Return the (x, y) coordinate for the center point of the cell that contains the specified text.  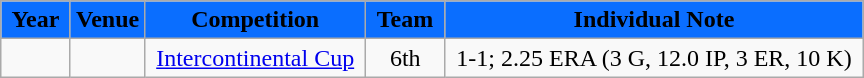
Venue (107, 20)
Year (36, 20)
Individual Note (654, 20)
Competition (256, 20)
Team (406, 20)
Intercontinental Cup (256, 58)
6th (406, 58)
1-1; 2.25 ERA (3 G, 12.0 IP, 3 ER, 10 K) (654, 58)
